Capture the cell that displays the provided text and extract its (x, y) central coordinate. 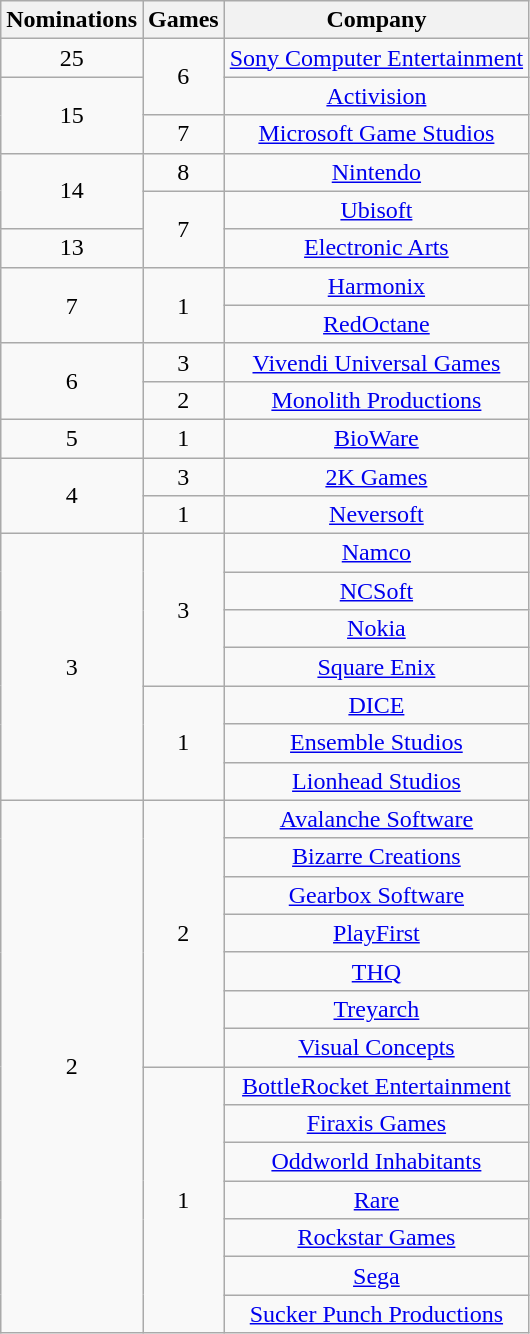
8 (183, 172)
THQ (376, 971)
Company (376, 20)
Rare (376, 1200)
Visual Concepts (376, 1047)
Bizarre Creations (376, 857)
BottleRocket Entertainment (376, 1085)
Avalanche Software (376, 819)
Games (183, 20)
Nominations (72, 20)
Firaxis Games (376, 1124)
Ubisoft (376, 210)
Oddworld Inhabitants (376, 1162)
13 (72, 248)
Treyarch (376, 1009)
4 (72, 496)
Neversoft (376, 515)
Rockstar Games (376, 1238)
BioWare (376, 438)
Namco (376, 553)
Sega (376, 1276)
2K Games (376, 477)
Activision (376, 96)
Harmonix (376, 286)
25 (72, 58)
Square Enix (376, 667)
Microsoft Game Studios (376, 134)
NCSoft (376, 591)
RedOctane (376, 324)
DICE (376, 705)
Electronic Arts (376, 248)
PlayFirst (376, 933)
5 (72, 438)
Lionhead Studios (376, 781)
15 (72, 115)
14 (72, 191)
Gearbox Software (376, 895)
Nintendo (376, 172)
Sony Computer Entertainment (376, 58)
Nokia (376, 629)
Sucker Punch Productions (376, 1314)
Vivendi Universal Games (376, 362)
Ensemble Studios (376, 743)
Monolith Productions (376, 400)
